Output the (x, y) coordinate of the center of the cell containing the given text.  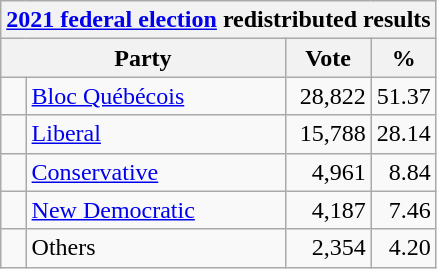
New Democratic (156, 210)
4.20 (404, 248)
51.37 (404, 96)
7.46 (404, 210)
Party (143, 58)
4,187 (328, 210)
Bloc Québécois (156, 96)
8.84 (404, 172)
Vote (328, 58)
28,822 (328, 96)
15,788 (328, 134)
% (404, 58)
Conservative (156, 172)
Others (156, 248)
Liberal (156, 134)
2021 federal election redistributed results (218, 20)
4,961 (328, 172)
28.14 (404, 134)
2,354 (328, 248)
